Identify which cell holds the provided text, then report its (X, Y) central coordinate. 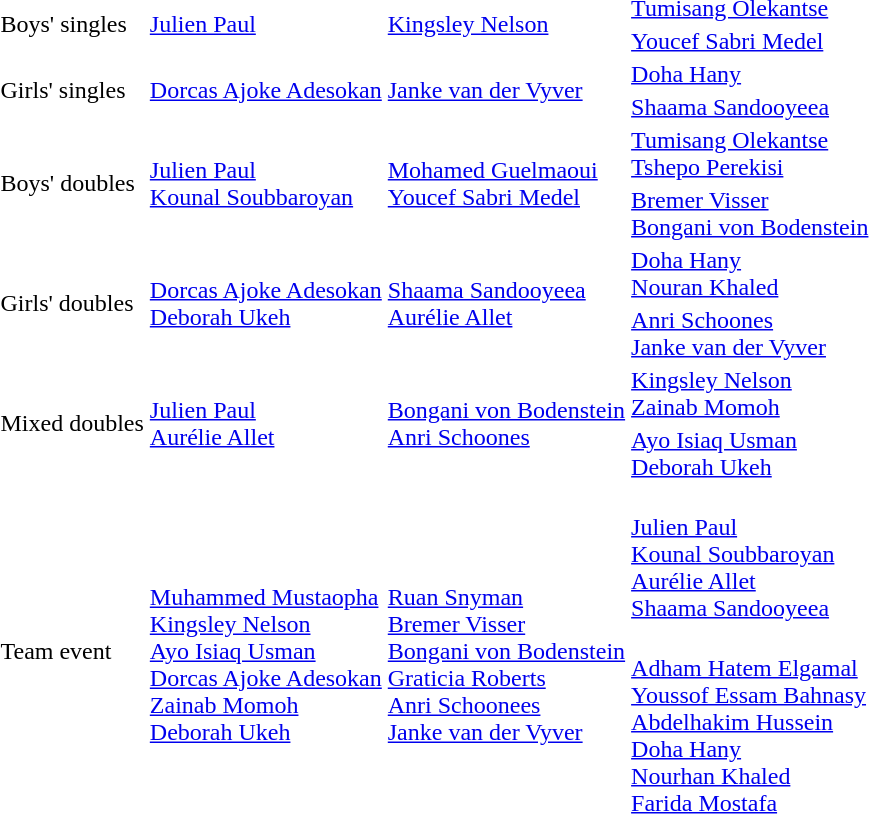
Dorcas Ajoke Adesokan (266, 90)
Dorcas Ajoke Adesokan Deborah Ukeh (266, 304)
Julien Paul Kounal Soubbaroyan (266, 184)
Bongani von Bodenstein Anri Schoones (506, 424)
Janke van der Vyver (506, 90)
Shaama Sandooyeea Aurélie Allet (506, 304)
Mohamed Guelmaoui Youcef Sabri Medel (506, 184)
Julien Paul Aurélie Allet (266, 424)
